Locate the cell with the specified text and output its [X, Y] center coordinate. 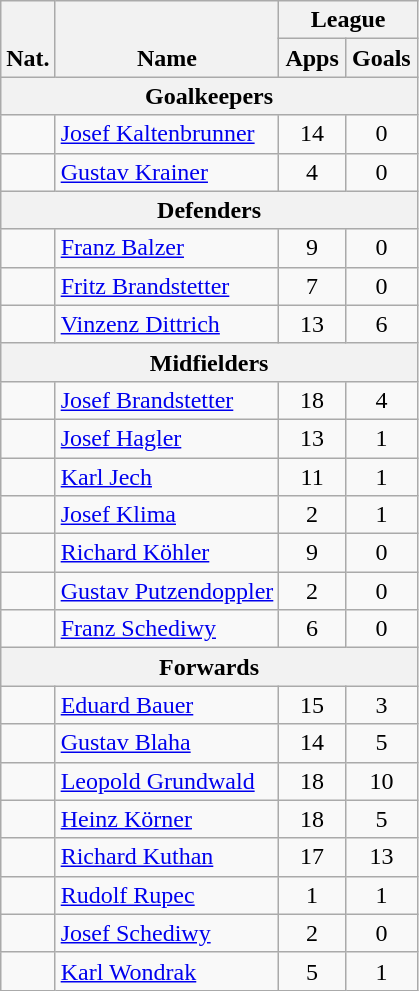
Vinzenz Dittrich [167, 324]
7 [312, 286]
Franz Schediwy [167, 629]
Josef Hagler [167, 438]
11 [312, 477]
Karl Jech [167, 477]
Eduard Bauer [167, 705]
Rudolf Rupec [167, 895]
Karl Wondrak [167, 971]
Goalkeepers [210, 96]
Midfielders [210, 362]
Gustav Putzendoppler [167, 591]
Goals [381, 58]
Richard Köhler [167, 553]
Josef Schediwy [167, 933]
Nat. [28, 39]
Gustav Blaha [167, 743]
League [348, 20]
Apps [312, 58]
Forwards [210, 667]
Josef Klima [167, 515]
Leopold Grundwald [167, 781]
Gustav Krainer [167, 172]
17 [312, 857]
15 [312, 705]
3 [381, 705]
Fritz Brandstetter [167, 286]
10 [381, 781]
Heinz Körner [167, 819]
Name [167, 39]
Franz Balzer [167, 248]
Defenders [210, 210]
Richard Kuthan [167, 857]
Josef Kaltenbrunner [167, 134]
Josef Brandstetter [167, 400]
